Extract the (x, y) coordinate from the center of the cell holding the provided text.  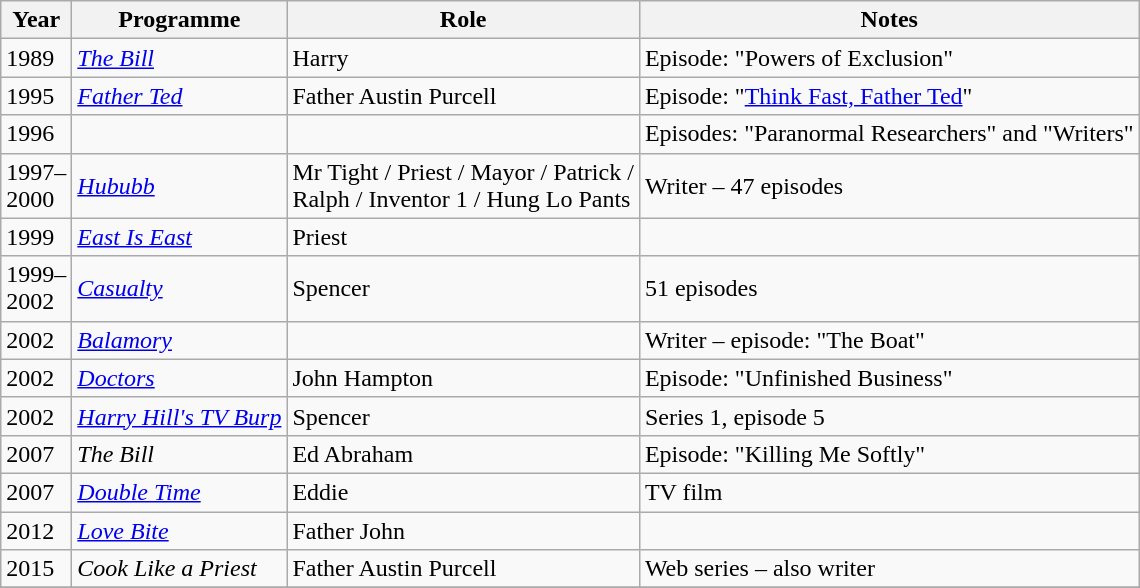
Episode: "Think Fast, Father Ted" (889, 96)
Episodes: "Paranormal Researchers" and "Writers" (889, 134)
Web series – also writer (889, 569)
John Hampton (463, 378)
1995 (36, 96)
2012 (36, 531)
Writer – 47 episodes (889, 186)
Harry (463, 58)
51 episodes (889, 288)
Role (463, 20)
Episode: "Powers of Exclusion" (889, 58)
Balamory (180, 340)
Father Ted (180, 96)
Priest (463, 237)
1999 (36, 237)
Father John (463, 531)
Episode: "Killing Me Softly" (889, 454)
Eddie (463, 492)
1997–2000 (36, 186)
1999–2002 (36, 288)
Casualty (180, 288)
Cook Like a Priest (180, 569)
Notes (889, 20)
Year (36, 20)
Ed Abraham (463, 454)
Doctors (180, 378)
East Is East (180, 237)
2015 (36, 569)
Double Time (180, 492)
1996 (36, 134)
Writer – episode: "The Boat" (889, 340)
Hububb (180, 186)
Episode: "Unfinished Business" (889, 378)
Series 1, episode 5 (889, 416)
Mr Tight / Priest / Mayor / Patrick /Ralph / Inventor 1 / Hung Lo Pants (463, 186)
Harry Hill's TV Burp (180, 416)
1989 (36, 58)
Love Bite (180, 531)
TV film (889, 492)
Programme (180, 20)
